Pinpoint the cell where the given text exists, returning its (X, Y) midpoint coordinate. 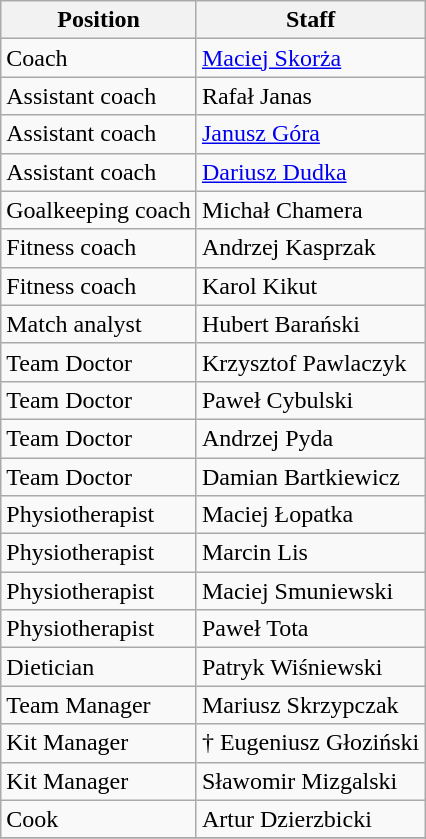
Marcin Lis (310, 553)
† Eugeniusz Głoziński (310, 743)
Team Manager (99, 705)
Maciej Skorża (310, 58)
Janusz Góra (310, 134)
Maciej Łopatka (310, 515)
Dariusz Dudka (310, 172)
Coach (99, 58)
Krzysztof Pawlaczyk (310, 362)
Hubert Barański (310, 324)
Staff (310, 20)
Paweł Cybulski (310, 400)
Goalkeeping coach (99, 210)
Paweł Tota (310, 629)
Karol Kikut (310, 286)
Rafał Janas (310, 96)
Dietician (99, 667)
Position (99, 20)
Andrzej Pyda (310, 438)
Sławomir Mizgalski (310, 781)
Damian Bartkiewicz (310, 477)
Michał Chamera (310, 210)
Mariusz Skrzypczak (310, 705)
Artur Dzierzbicki (310, 819)
Cook (99, 819)
Patryk Wiśniewski (310, 667)
Maciej Smuniewski (310, 591)
Andrzej Kasprzak (310, 248)
Match analyst (99, 324)
